Detect which cell encompasses the target text, then output its (x, y) center coordinate. 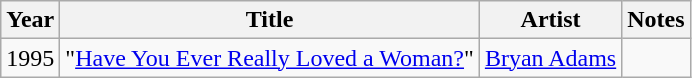
"Have You Ever Really Loved a Woman?" (270, 58)
1995 (30, 58)
Title (270, 20)
Notes (656, 20)
Bryan Adams (550, 58)
Year (30, 20)
Artist (550, 20)
